Pinpoint the cell where the given text exists, returning its (X, Y) midpoint coordinate. 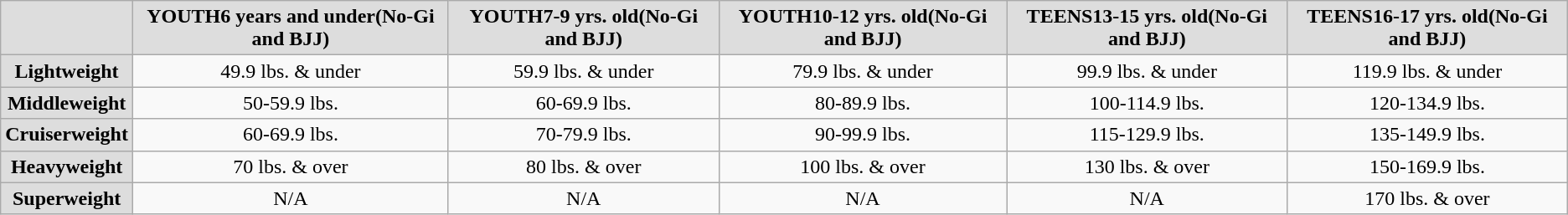
115-129.9 lbs. (1148, 135)
119.9 lbs. & under (1427, 71)
49.9 lbs. & under (290, 71)
YOUTH10-12 yrs. old(No-Gi and BJJ) (863, 28)
TEENS16-17 yrs. old(No-Gi and BJJ) (1427, 28)
90-99.9 lbs. (863, 135)
YOUTH7-9 yrs. old(No-Gi and BJJ) (583, 28)
79.9 lbs. & under (863, 71)
70 lbs. & over (290, 166)
100 lbs. & over (863, 166)
TEENS13-15 yrs. old(No-Gi and BJJ) (1148, 28)
170 lbs. & over (1427, 198)
59.9 lbs. & under (583, 71)
150-169.9 lbs. (1427, 166)
Lightweight (67, 71)
Superweight (67, 198)
80 lbs. & over (583, 166)
120-134.9 lbs. (1427, 103)
Cruiserweight (67, 135)
70-79.9 lbs. (583, 135)
Heavyweight (67, 166)
Middleweight (67, 103)
99.9 lbs. & under (1148, 71)
135-149.9 lbs. (1427, 135)
130 lbs. & over (1148, 166)
80-89.9 lbs. (863, 103)
50-59.9 lbs. (290, 103)
YOUTH6 years and under(No-Gi and BJJ) (290, 28)
100-114.9 lbs. (1148, 103)
